Return the [X, Y] coordinate for the center point of the cell that contains the specified text.  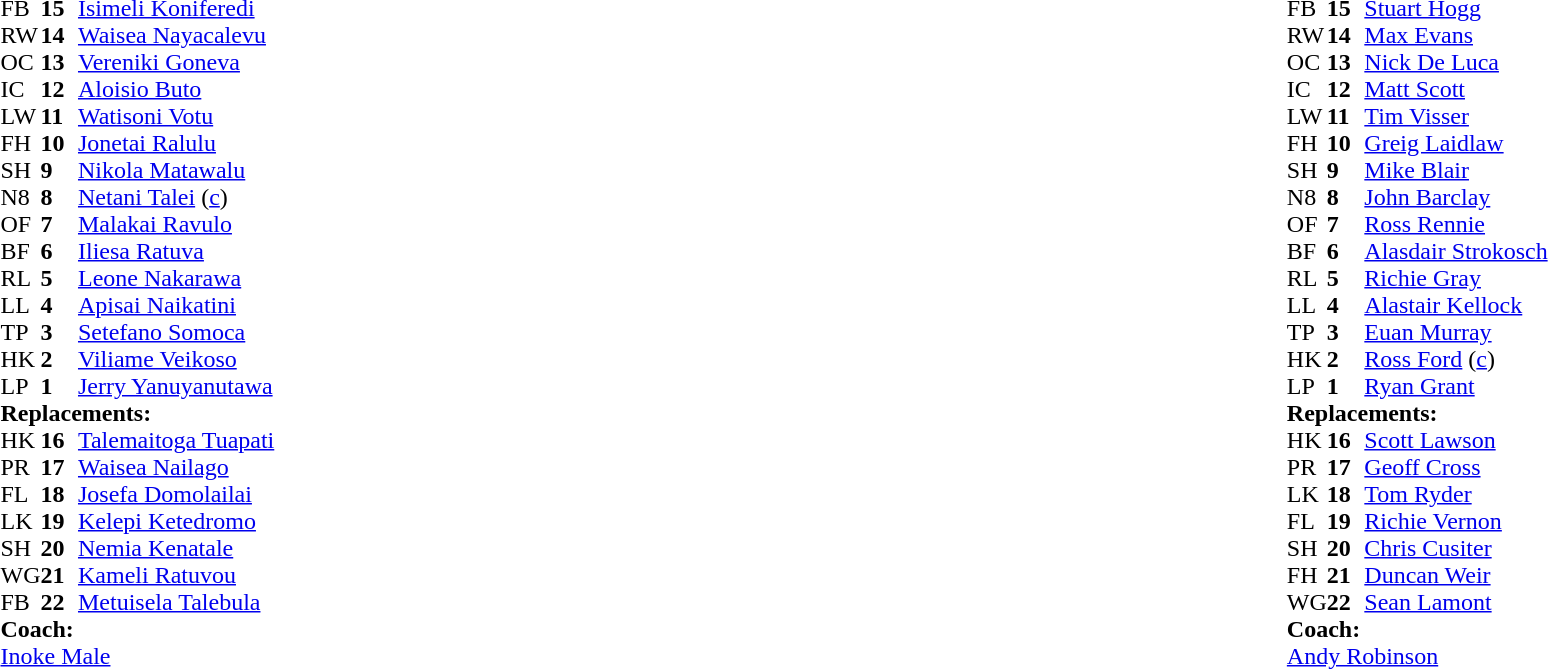
Viliame Veikoso [176, 360]
Metuisela Talebula [176, 602]
Geoff Cross [1456, 468]
Kelepi Ketedromo [176, 522]
Waisea Nayacalevu [176, 36]
Tom Ryder [1456, 494]
Josefa Domolailai [176, 494]
Richie Vernon [1456, 522]
Talemaitoga Tuapati [176, 440]
Alasdair Strokosch [1456, 252]
Sean Lamont [1456, 602]
Aloisio Buto [176, 90]
Ross Rennie [1456, 224]
Scott Lawson [1456, 440]
Nick De Luca [1456, 62]
Alastair Kellock [1456, 306]
Malakai Ravulo [176, 224]
Tim Visser [1456, 116]
Ross Ford (c) [1456, 360]
Nikola Matawalu [176, 170]
Watisoni Votu [176, 116]
Leone Nakarawa [176, 278]
Nemia Kenatale [176, 548]
Apisai Naikatini [176, 306]
Kameli Ratuvou [176, 576]
Andy Robinson [1418, 656]
Matt Scott [1456, 90]
Richie Gray [1456, 278]
Setefano Somoca [176, 332]
Ryan Grant [1456, 386]
Jerry Yanuyanutawa [176, 386]
Euan Murray [1456, 332]
Duncan Weir [1456, 576]
Iliesa Ratuva [176, 252]
Greig Laidlaw [1456, 144]
Chris Cusiter [1456, 548]
Vereniki Goneva [176, 62]
Jonetai Ralulu [176, 144]
Waisea Nailago [176, 468]
Mike Blair [1456, 170]
FB [20, 602]
Netani Talei (c) [176, 198]
Max Evans [1456, 36]
Inoke Male [137, 656]
John Barclay [1456, 198]
